Determine the (x, y) coordinate at the center of the cell enclosing the given text.  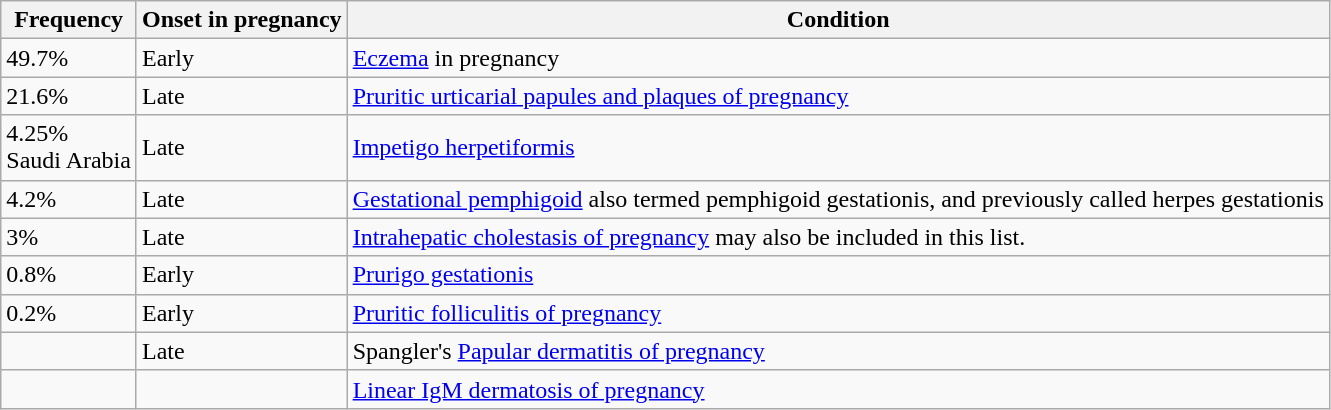
Spangler's Papular dermatitis of pregnancy (838, 351)
Gestational pemphigoid also termed pemphigoid gestationis, and previously called herpes gestationis (838, 199)
Condition (838, 20)
4.25%Saudi Arabia (69, 148)
Eczema in pregnancy (838, 58)
Linear IgM dermatosis of pregnancy (838, 389)
Pruritic urticarial papules and plaques of pregnancy (838, 96)
Impetigo herpetiformis (838, 148)
Intrahepatic cholestasis of pregnancy may also be included in this list. (838, 237)
21.6% (69, 96)
Frequency (69, 20)
Pruritic folliculitis of pregnancy (838, 313)
4.2% (69, 199)
49.7% (69, 58)
0.8% (69, 275)
0.2% (69, 313)
Onset in pregnancy (242, 20)
3% (69, 237)
Prurigo gestationis (838, 275)
